Pinpoint the cell where the given text exists, returning its (X, Y) midpoint coordinate. 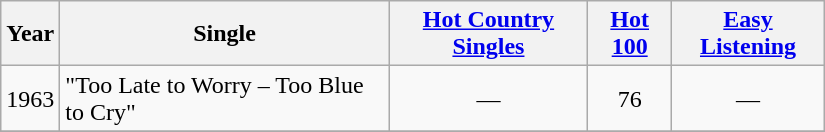
1963 (30, 98)
"Too Late to Worry – Too Blue to Cry" (225, 98)
76 (630, 98)
Hot 100 (630, 34)
Single (225, 34)
Hot Country Singles (488, 34)
Year (30, 34)
Easy Listening (748, 34)
